Identify which cell holds the provided text, then report its [X, Y] central coordinate. 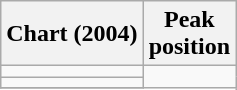
Peakposition [189, 34]
Chart (2004) [72, 34]
